For the text-containing cell, return its midpoint in (x, y) coordinate format. 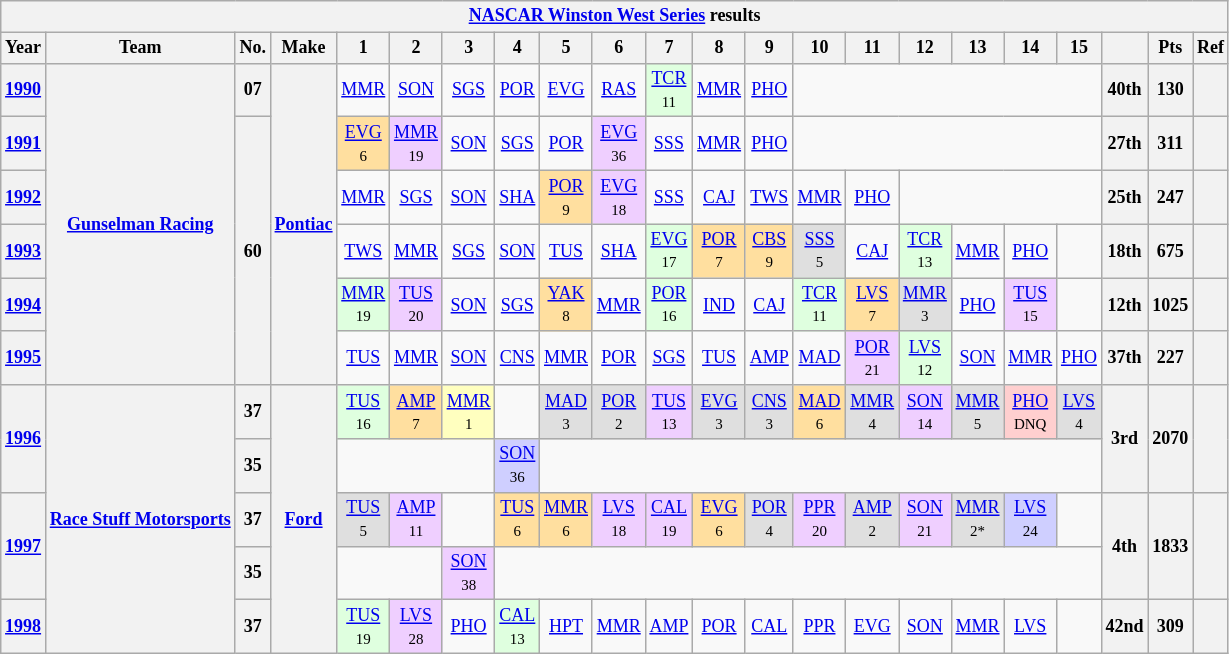
Year (24, 48)
POR 4 (769, 519)
15 (1080, 48)
LVS 12 (924, 358)
07 (252, 90)
Pts (1170, 48)
CAL 13 (518, 627)
TUS 19 (364, 627)
AMP 2 (872, 519)
SON 21 (924, 519)
247 (1170, 197)
LVS 24 (1030, 519)
1998 (24, 627)
AMP 7 (416, 412)
Ford (304, 519)
13 (978, 48)
LVS 7 (872, 305)
TUS 13 (669, 412)
6 (618, 48)
1992 (24, 197)
MAD 6 (820, 412)
40th (1124, 90)
MAD 3 (566, 412)
42nd (1124, 627)
EVG 3 (720, 412)
MMR 6 (566, 519)
Make (304, 48)
311 (1170, 144)
Pontiac (304, 224)
MMR 1 (468, 412)
TUS 6 (518, 519)
5 (566, 48)
MMR 3 (924, 305)
MAD (820, 358)
1990 (24, 90)
60 (252, 251)
SON 38 (468, 573)
IND (720, 305)
130 (1170, 90)
1993 (24, 251)
MMR 5 (978, 412)
EVG 18 (618, 197)
CNS 3 (769, 412)
1995 (24, 358)
EVG 36 (618, 144)
4th (1124, 546)
12th (1124, 305)
LVS (1030, 627)
37th (1124, 358)
Gunselman Racing (140, 224)
11 (872, 48)
4 (518, 48)
TCR 13 (924, 251)
CAL (769, 627)
AMP 11 (416, 519)
POR 7 (720, 251)
CBS 9 (769, 251)
2070 (1170, 438)
LVS 18 (618, 519)
1 (364, 48)
1994 (24, 305)
SON 36 (518, 466)
TUS 15 (1030, 305)
YAK 8 (566, 305)
1991 (24, 144)
TUS 20 (416, 305)
CNS (518, 358)
12 (924, 48)
POR 9 (566, 197)
18th (1124, 251)
3rd (1124, 438)
2 (416, 48)
3 (468, 48)
Team (140, 48)
MMR 4 (872, 412)
POR 21 (872, 358)
25th (1124, 197)
SON 14 (924, 412)
9 (769, 48)
7 (669, 48)
309 (1170, 627)
RAS (618, 90)
CAL 19 (669, 519)
POR 2 (618, 412)
MMR 2* (978, 519)
1025 (1170, 305)
1833 (1170, 546)
EVG 17 (669, 251)
TUS 5 (364, 519)
Race Stuff Motorsports (140, 519)
10 (820, 48)
SSS 5 (820, 251)
NASCAR Winston West Series results (615, 16)
675 (1170, 251)
LVS 4 (1080, 412)
227 (1170, 358)
PHO DNQ (1030, 412)
27th (1124, 144)
TUS 16 (364, 412)
No. (252, 48)
14 (1030, 48)
PPR (820, 627)
Ref (1211, 48)
HPT (566, 627)
1997 (24, 546)
1996 (24, 438)
POR 16 (669, 305)
LVS 28 (416, 627)
PPR 20 (820, 519)
8 (720, 48)
